For the text-containing cell, return its midpoint in (X, Y) coordinate format. 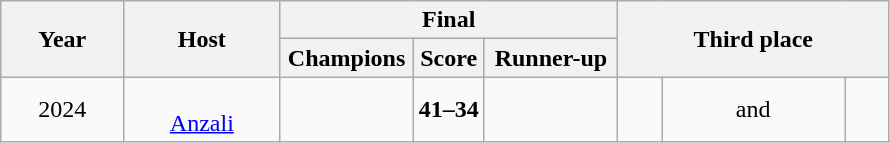
Score (448, 58)
Final (449, 20)
Third place (753, 39)
2024 (62, 110)
41–34 (448, 110)
Champions (346, 58)
Anzali (202, 110)
and (754, 110)
Year (62, 39)
Runner-up (550, 58)
Host (202, 39)
